Provide the (x, y) coordinate of the cell's center where the given text is located.  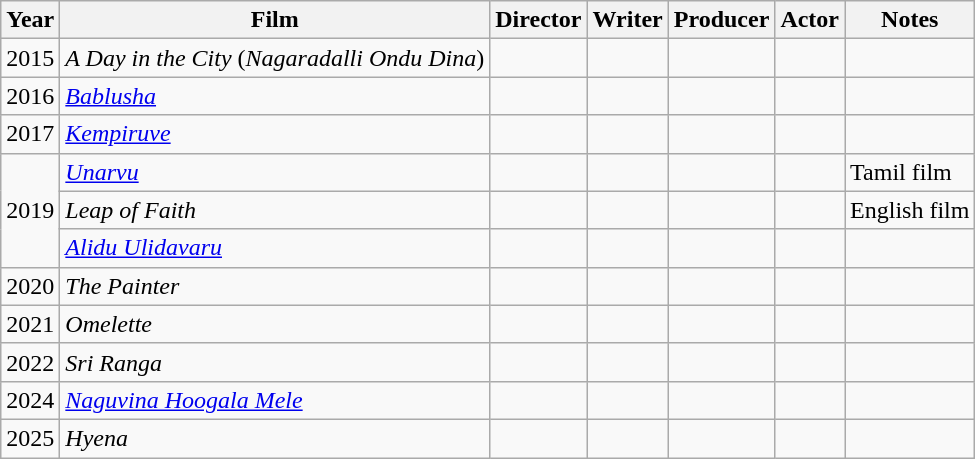
Film (275, 20)
2015 (30, 58)
2020 (30, 286)
A Day in the City (Nagaradalli Ondu Dina) (275, 58)
Director (538, 20)
Omelette (275, 324)
Hyena (275, 438)
Kempiruve (275, 134)
Naguvina Hoogala Mele (275, 400)
2024 (30, 400)
2019 (30, 210)
Unarvu (275, 172)
2021 (30, 324)
2016 (30, 96)
The Painter (275, 286)
Notes (910, 20)
Leap of Faith (275, 210)
2017 (30, 134)
English film (910, 210)
2022 (30, 362)
2025 (30, 438)
Year (30, 20)
Actor (810, 20)
Producer (722, 20)
Sri Ranga (275, 362)
Tamil film (910, 172)
Alidu Ulidavaru (275, 248)
Bablusha (275, 96)
Writer (628, 20)
